Capture the cell that displays the provided text and extract its (X, Y) central coordinate. 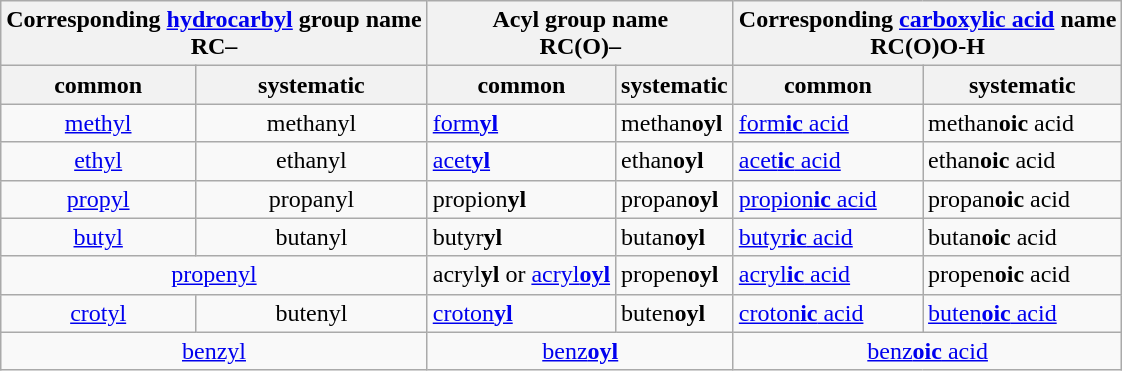
butyl (98, 237)
propanoyl (675, 199)
ethyl (98, 161)
Corresponding hydrocarbyl group nameRC– (214, 34)
methanoic acid (1022, 123)
crotyl (98, 313)
formic acid (828, 123)
benzoyl (580, 351)
propenoyl (675, 275)
propionic acid (828, 199)
acetyl (521, 161)
methanoyl (675, 123)
butenoyl (675, 313)
propanoic acid (1022, 199)
butanyl (312, 237)
crotonyl (521, 313)
acetic acid (828, 161)
propionyl (521, 199)
methanyl (312, 123)
benzoic acid (928, 351)
propenoic acid (1022, 275)
benzyl (214, 351)
formyl (521, 123)
ethanoyl (675, 161)
ethanoic acid (1022, 161)
butenyl (312, 313)
butyric acid (828, 237)
Acyl group nameRC(O)– (580, 34)
crotonic acid (828, 313)
acrylic acid (828, 275)
ethanyl (312, 161)
butanoic acid (1022, 237)
butanoyl (675, 237)
methyl (98, 123)
butenoic acid (1022, 313)
Corresponding carboxylic acid nameRC(O)O-H (928, 34)
propenyl (214, 275)
butyryl (521, 237)
propyl (98, 199)
propanyl (312, 199)
acrylyl or acryloyl (521, 275)
